Provide the [X, Y] coordinate of the cell's center where the given text is located.  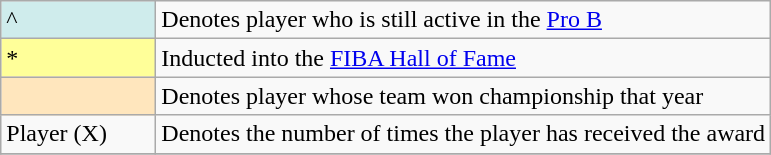
^ [78, 20]
* [78, 58]
Denotes player who is still active in the Pro B [464, 20]
Inducted into the FIBA Hall of Fame [464, 58]
Denotes the number of times the player has received the award [464, 134]
Denotes player whose team won championship that year [464, 96]
Player (X) [78, 134]
